Output the (x, y) coordinate of the center of the cell containing the given text.  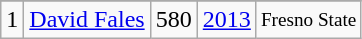
Fresno State (308, 20)
2013 (226, 20)
580 (174, 20)
David Fales (87, 20)
1 (12, 20)
